Output the (X, Y) coordinate of the center of the cell containing the given text.  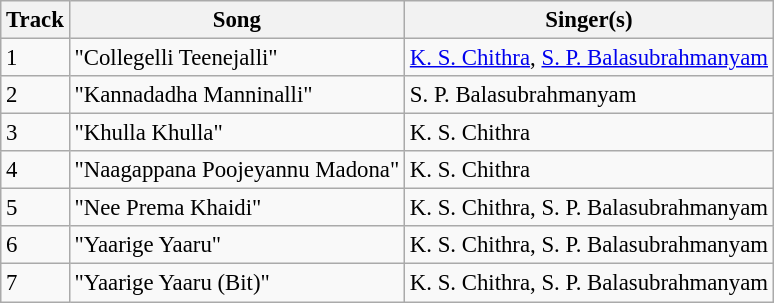
2 (35, 95)
5 (35, 208)
"Kannadadha Manninalli" (236, 95)
"Yaarige Yaaru" (236, 245)
Track (35, 20)
4 (35, 170)
"Khulla Khulla" (236, 133)
7 (35, 283)
Song (236, 20)
6 (35, 245)
S. P. Balasubrahmanyam (590, 95)
1 (35, 58)
"Yaarige Yaaru (Bit)" (236, 283)
3 (35, 133)
"Naagappana Poojeyannu Madona" (236, 170)
Singer(s) (590, 20)
"Nee Prema Khaidi" (236, 208)
"Collegelli Teenejalli" (236, 58)
